Scan for the cell matching the given text and deliver its (x, y) coordinate at center. 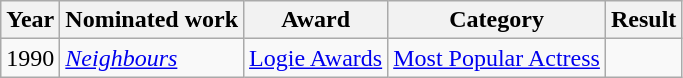
Neighbours (152, 58)
Nominated work (152, 20)
1990 (30, 58)
Year (30, 20)
Award (316, 20)
Result (643, 20)
Logie Awards (316, 58)
Category (497, 20)
Most Popular Actress (497, 58)
